Determine the [X, Y] coordinate at the center of the cell enclosing the given text.  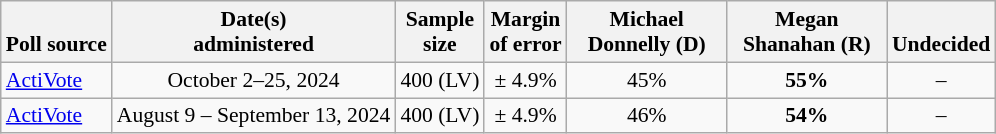
Date(s)administered [254, 32]
October 2–25, 2024 [254, 80]
55% [807, 80]
Undecided [941, 32]
54% [807, 116]
Marginof error [525, 32]
Samplesize [440, 32]
Poll source [56, 32]
MichaelDonnelly (D) [647, 32]
August 9 – September 13, 2024 [254, 116]
46% [647, 116]
MeganShanahan (R) [807, 32]
45% [647, 80]
